Scan for the cell matching the given text and deliver its (X, Y) coordinate at center. 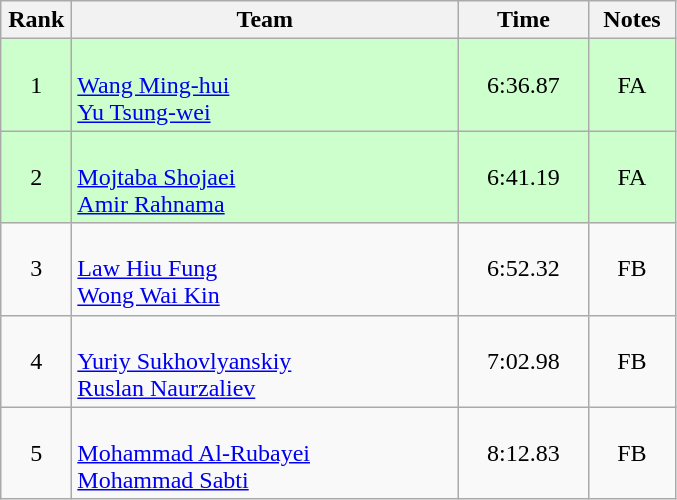
Wang Ming-huiYu Tsung-wei (265, 85)
1 (36, 85)
Notes (632, 20)
2 (36, 177)
Time (524, 20)
6:36.87 (524, 85)
7:02.98 (524, 361)
Team (265, 20)
6:41.19 (524, 177)
Rank (36, 20)
Law Hiu FungWong Wai Kin (265, 269)
6:52.32 (524, 269)
4 (36, 361)
3 (36, 269)
Mojtaba ShojaeiAmir Rahnama (265, 177)
8:12.83 (524, 453)
Yuriy SukhovlyanskiyRuslan Naurzaliev (265, 361)
5 (36, 453)
Mohammad Al-RubayeiMohammad Sabti (265, 453)
